Determine the (X, Y) coordinate at the center of the cell enclosing the given text.  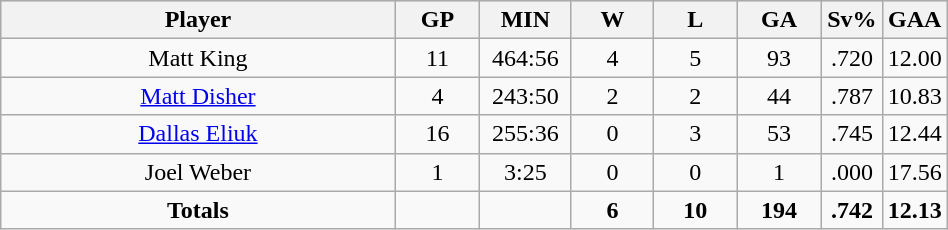
243:50 (526, 96)
.000 (852, 172)
.720 (852, 58)
10.83 (914, 96)
W (612, 20)
3:25 (526, 172)
Sv% (852, 20)
.745 (852, 134)
44 (780, 96)
12.44 (914, 134)
Player (198, 20)
6 (612, 210)
10 (696, 210)
Matt King (198, 58)
12.13 (914, 210)
GA (780, 20)
53 (780, 134)
255:36 (526, 134)
12.00 (914, 58)
93 (780, 58)
Matt Disher (198, 96)
194 (780, 210)
.742 (852, 210)
3 (696, 134)
Totals (198, 210)
16 (438, 134)
Dallas Eliuk (198, 134)
MIN (526, 20)
Joel Weber (198, 172)
GAA (914, 20)
464:56 (526, 58)
17.56 (914, 172)
L (696, 20)
11 (438, 58)
5 (696, 58)
.787 (852, 96)
GP (438, 20)
